Identify which cell holds the provided text, then report its [x, y] central coordinate. 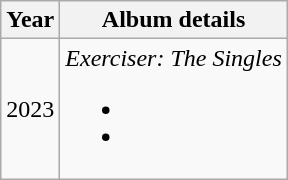
2023 [30, 109]
Exerciser: The Singles [174, 109]
Year [30, 20]
Album details [174, 20]
